Extract the [x, y] coordinate from the center of the cell holding the provided text.  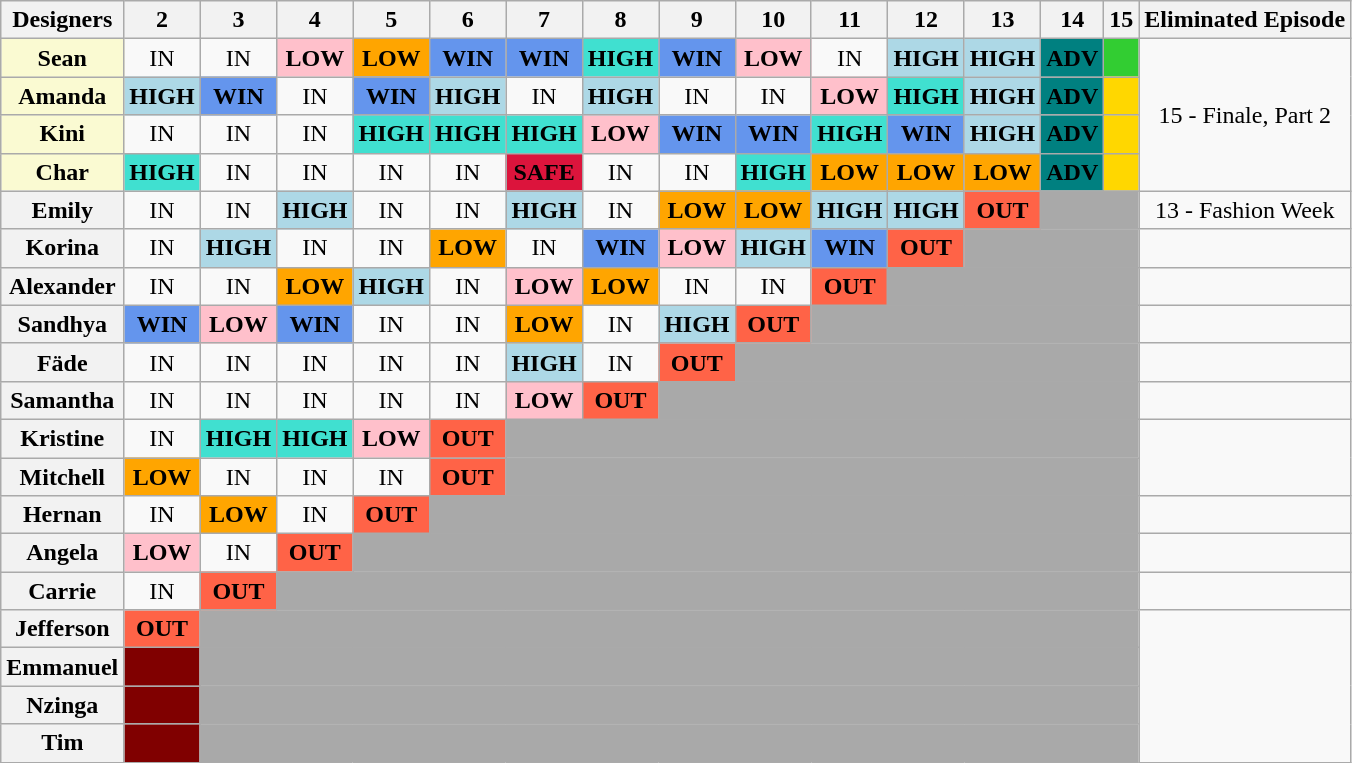
Korina [62, 248]
Tim [62, 743]
13 - Fashion Week [1245, 210]
Nzinga [62, 705]
14 [1072, 20]
Char [62, 172]
Hernan [62, 515]
Emmanuel [62, 667]
4 [315, 20]
15 [1122, 20]
Emily [62, 210]
6 [467, 20]
10 [773, 20]
Alexander [62, 286]
Designers [62, 20]
Angela [62, 553]
Sean [62, 58]
9 [697, 20]
Amanda [62, 96]
7 [544, 20]
12 [926, 20]
Eliminated Episode [1245, 20]
Carrie [62, 591]
3 [238, 20]
Kristine [62, 438]
Fäde [62, 362]
SAFE [544, 172]
13 [1002, 20]
Kini [62, 134]
2 [162, 20]
11 [849, 20]
5 [391, 20]
Samantha [62, 400]
15 - Finale, Part 2 [1245, 115]
8 [620, 20]
Sandhya [62, 324]
Jefferson [62, 629]
Mitchell [62, 477]
